Search for the cell housing the specified text and yield its (X, Y) center coordinate. 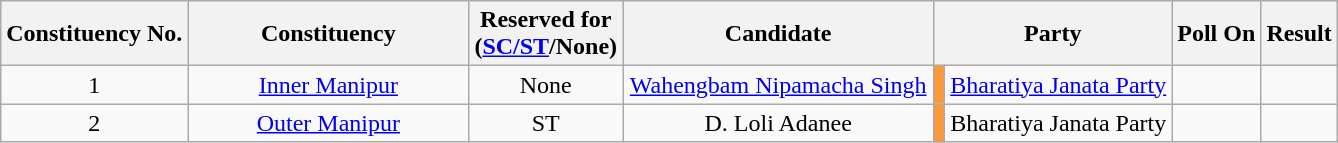
Constituency (328, 34)
Result (1299, 34)
Constituency No. (94, 34)
Reserved for(SC/ST/None) (546, 34)
Outer Manipur (328, 123)
None (546, 85)
Poll On (1216, 34)
Candidate (778, 34)
1 (94, 85)
Party (1053, 34)
Wahengbam Nipamacha Singh (778, 85)
2 (94, 123)
D. Loli Adanee (778, 123)
Inner Manipur (328, 85)
ST (546, 123)
